Determine the (x, y) coordinate at the center of the cell enclosing the given text.  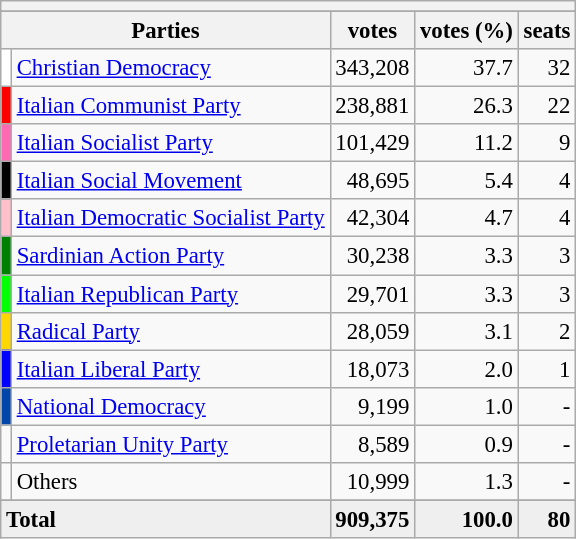
28,059 (372, 331)
8,589 (372, 444)
seats (546, 31)
909,375 (372, 519)
votes (372, 31)
10,999 (372, 482)
9,199 (372, 406)
48,695 (372, 181)
32 (546, 68)
0.9 (467, 444)
1.3 (467, 482)
1.0 (467, 406)
Others (170, 482)
22 (546, 106)
4.7 (467, 219)
5.4 (467, 181)
100.0 (467, 519)
Parties (166, 31)
2 (546, 331)
Italian Socialist Party (170, 143)
Sardinian Action Party (170, 256)
Total (166, 519)
Proletarian Unity Party (170, 444)
Christian Democracy (170, 68)
238,881 (372, 106)
42,304 (372, 219)
11.2 (467, 143)
Italian Liberal Party (170, 369)
101,429 (372, 143)
26.3 (467, 106)
Italian Social Movement (170, 181)
9 (546, 143)
37.7 (467, 68)
votes (%) (467, 31)
29,701 (372, 294)
3.1 (467, 331)
Radical Party (170, 331)
18,073 (372, 369)
2.0 (467, 369)
Italian Republican Party (170, 294)
Italian Communist Party (170, 106)
1 (546, 369)
343,208 (372, 68)
National Democracy (170, 406)
80 (546, 519)
30,238 (372, 256)
Italian Democratic Socialist Party (170, 219)
